Capture the cell that displays the provided text and extract its [X, Y] central coordinate. 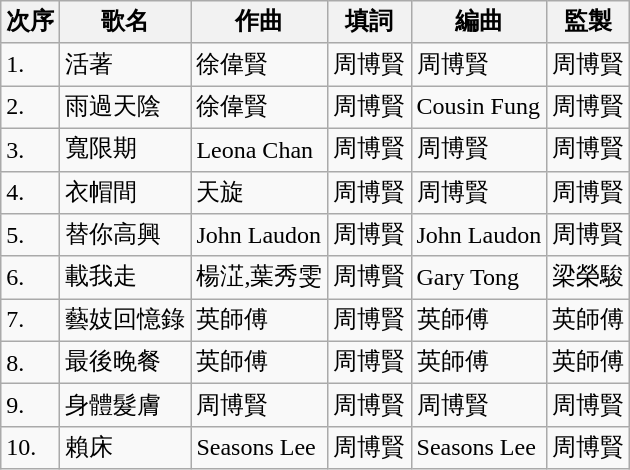
身體髮膚 [126, 406]
楊淽,葉秀雯 [260, 278]
6. [30, 278]
7. [30, 320]
9. [30, 406]
填詞 [370, 22]
Gary Tong [479, 278]
3. [30, 150]
8. [30, 362]
2. [30, 108]
監製 [588, 22]
Leona Chan [260, 150]
賴床 [126, 448]
歌名 [126, 22]
雨過天陰 [126, 108]
Cousin Fung [479, 108]
活著 [126, 64]
梁榮駿 [588, 278]
5. [30, 236]
作曲 [260, 22]
次序 [30, 22]
載我走 [126, 278]
10. [30, 448]
1. [30, 64]
藝妓回憶錄 [126, 320]
替你高興 [126, 236]
衣帽間 [126, 192]
4. [30, 192]
最後晚餐 [126, 362]
天旋 [260, 192]
編曲 [479, 22]
寬限期 [126, 150]
